From the cell containing the given text, extract its center point as (X, Y) coordinate. 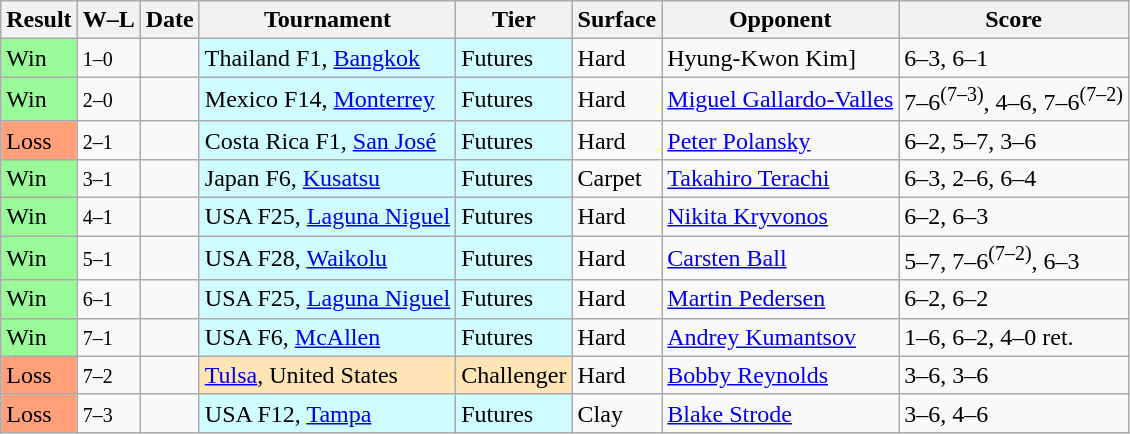
Score (1014, 20)
Takahiro Terachi (780, 178)
Tier (514, 20)
6–2, 5–7, 3–6 (1014, 140)
1–6, 6–2, 4–0 ret. (1014, 337)
Date (170, 20)
Miguel Gallardo-Valles (780, 100)
USA F12, Tampa (327, 413)
3–6, 3–6 (1014, 375)
5–1 (108, 258)
6–2, 6–2 (1014, 299)
Hyung-Kwon Kim] (780, 58)
Peter Polansky (780, 140)
Challenger (514, 375)
Nikita Kryvonos (780, 217)
Surface (617, 20)
6–3, 6–1 (1014, 58)
7–3 (108, 413)
Tulsa, United States (327, 375)
Result (39, 20)
7–6(7–3), 4–6, 7–6(7–2) (1014, 100)
Costa Rica F1, San José (327, 140)
7–1 (108, 337)
6–1 (108, 299)
4–1 (108, 217)
2–0 (108, 100)
3–6, 4–6 (1014, 413)
USA F28, Waikolu (327, 258)
6–3, 2–6, 6–4 (1014, 178)
Blake Strode (780, 413)
1–0 (108, 58)
5–7, 7–6(7–2), 6–3 (1014, 258)
2–1 (108, 140)
Tournament (327, 20)
Andrey Kumantsov (780, 337)
Thailand F1, Bangkok (327, 58)
6–2, 6–3 (1014, 217)
Bobby Reynolds (780, 375)
Carsten Ball (780, 258)
Clay (617, 413)
7–2 (108, 375)
Martin Pedersen (780, 299)
Japan F6, Kusatsu (327, 178)
Carpet (617, 178)
USA F6, McAllen (327, 337)
W–L (108, 20)
3–1 (108, 178)
Mexico F14, Monterrey (327, 100)
Opponent (780, 20)
